Pinpoint the cell where the given text exists, returning its (x, y) midpoint coordinate. 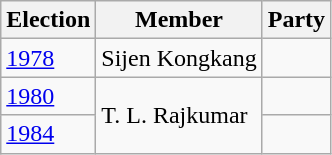
Election (48, 20)
Member (179, 20)
Sijen Kongkang (179, 58)
Party (296, 20)
1980 (48, 96)
1978 (48, 58)
1984 (48, 134)
T. L. Rajkumar (179, 115)
